Find where the given text appears and provide that cell's center as [X, Y] coordinate. 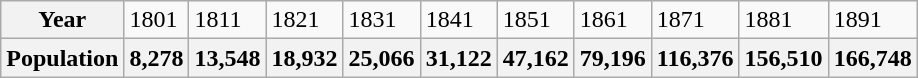
25,066 [382, 58]
1831 [382, 20]
1801 [156, 20]
8,278 [156, 58]
1811 [228, 20]
18,932 [304, 58]
156,510 [784, 58]
Population [62, 58]
1891 [872, 20]
1841 [458, 20]
1881 [784, 20]
1871 [695, 20]
1861 [612, 20]
Year [62, 20]
47,162 [536, 58]
79,196 [612, 58]
1821 [304, 20]
166,748 [872, 58]
1851 [536, 20]
116,376 [695, 58]
31,122 [458, 58]
13,548 [228, 58]
